Identify which cell holds the provided text, then report its [x, y] central coordinate. 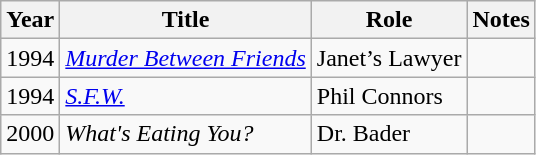
Murder Between Friends [186, 58]
Dr. Bader [389, 134]
Phil Connors [389, 96]
Year [30, 20]
2000 [30, 134]
Notes [501, 20]
Role [389, 20]
S.F.W. [186, 96]
Janet’s Lawyer [389, 58]
What's Eating You? [186, 134]
Title [186, 20]
